Search for the cell housing the specified text and yield its [x, y] center coordinate. 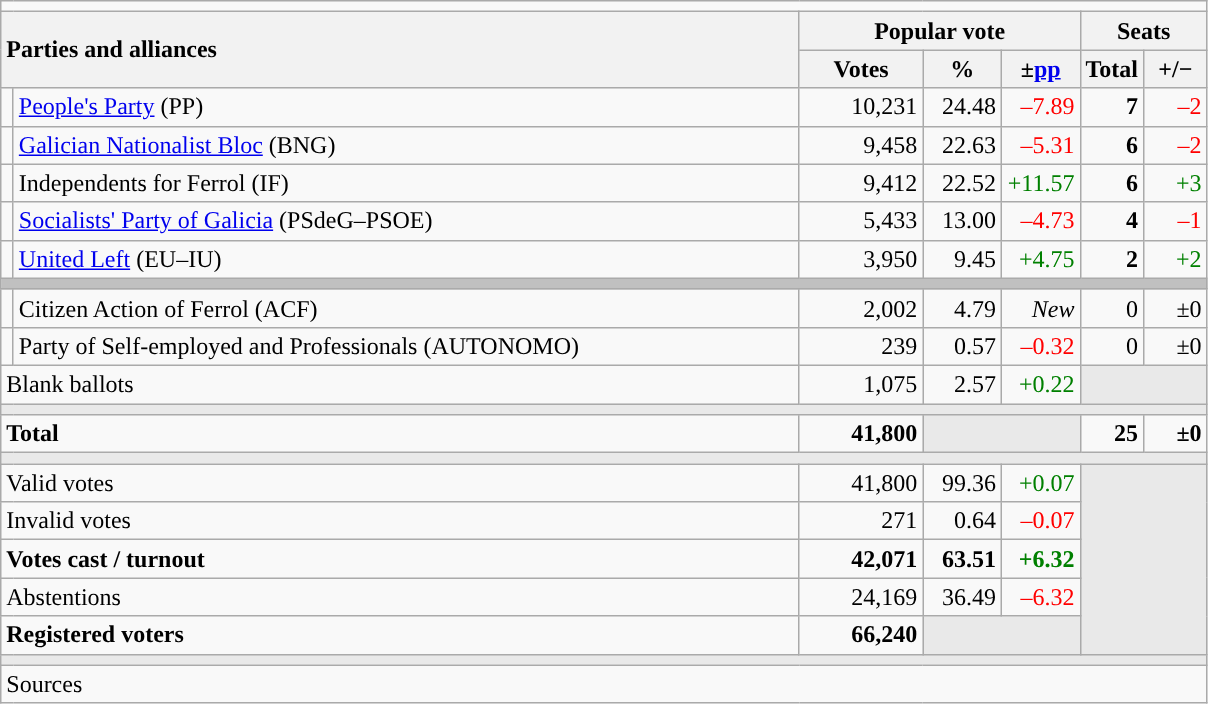
Seats [1144, 31]
New [1040, 308]
±pp [1040, 69]
–0.32 [1040, 346]
United Left (EU–IU) [406, 259]
+3 [1176, 183]
7 [1112, 107]
9,412 [861, 183]
2.57 [962, 384]
Blank ballots [400, 384]
2,002 [861, 308]
24,169 [861, 597]
+6.32 [1040, 559]
239 [861, 346]
2 [1112, 259]
9.45 [962, 259]
Citizen Action of Ferrol (ACF) [406, 308]
–4.73 [1040, 221]
–6.32 [1040, 597]
Abstentions [400, 597]
0.64 [962, 521]
Registered voters [400, 635]
+4.75 [1040, 259]
Party of Self-employed and Professionals (AUTONOMO) [406, 346]
Valid votes [400, 483]
Votes [861, 69]
1,075 [861, 384]
0.57 [962, 346]
24.48 [962, 107]
+/− [1176, 69]
+0.22 [1040, 384]
42,071 [861, 559]
+2 [1176, 259]
+0.07 [1040, 483]
+11.57 [1040, 183]
10,231 [861, 107]
5,433 [861, 221]
–0.07 [1040, 521]
25 [1112, 434]
4 [1112, 221]
63.51 [962, 559]
–7.89 [1040, 107]
Votes cast / turnout [400, 559]
–5.31 [1040, 145]
Sources [604, 684]
–1 [1176, 221]
66,240 [861, 635]
22.63 [962, 145]
Galician Nationalist Bloc (BNG) [406, 145]
36.49 [962, 597]
4.79 [962, 308]
Parties and alliances [400, 50]
People's Party (PP) [406, 107]
22.52 [962, 183]
9,458 [861, 145]
Independents for Ferrol (IF) [406, 183]
% [962, 69]
Popular vote [940, 31]
3,950 [861, 259]
Invalid votes [400, 521]
99.36 [962, 483]
Socialists' Party of Galicia (PSdeG–PSOE) [406, 221]
13.00 [962, 221]
271 [861, 521]
